Pinpoint the cell where the given text exists, returning its (X, Y) midpoint coordinate. 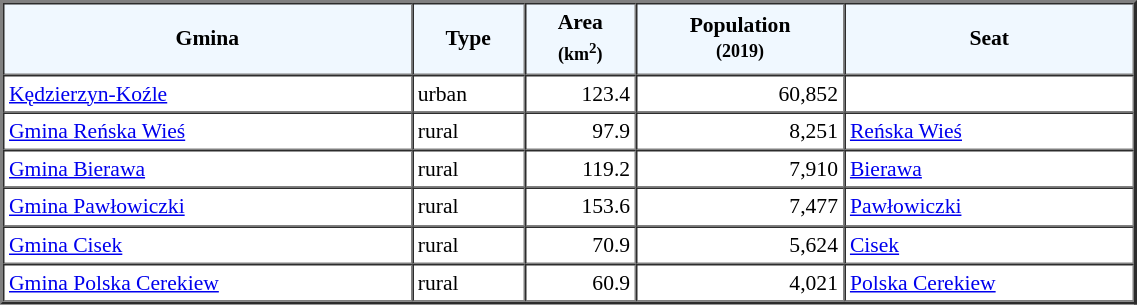
Seat (990, 38)
60.9 (580, 283)
119.2 (580, 169)
4,021 (740, 283)
97.9 (580, 131)
urban (468, 93)
70.9 (580, 245)
60,852 (740, 93)
Population(2019) (740, 38)
123.4 (580, 93)
Polska Cerekiew (990, 283)
Gmina Bierawa (208, 169)
Gmina (208, 38)
8,251 (740, 131)
5,624 (740, 245)
Gmina Polska Cerekiew (208, 283)
153.6 (580, 207)
Gmina Pawłowiczki (208, 207)
Pawłowiczki (990, 207)
Reńska Wieś (990, 131)
Gmina Cisek (208, 245)
Type (468, 38)
Bierawa (990, 169)
Gmina Reńska Wieś (208, 131)
7,910 (740, 169)
Cisek (990, 245)
7,477 (740, 207)
Kędzierzyn-Koźle (208, 93)
Area(km2) (580, 38)
